Locate the cell with the specified text and output its [X, Y] center coordinate. 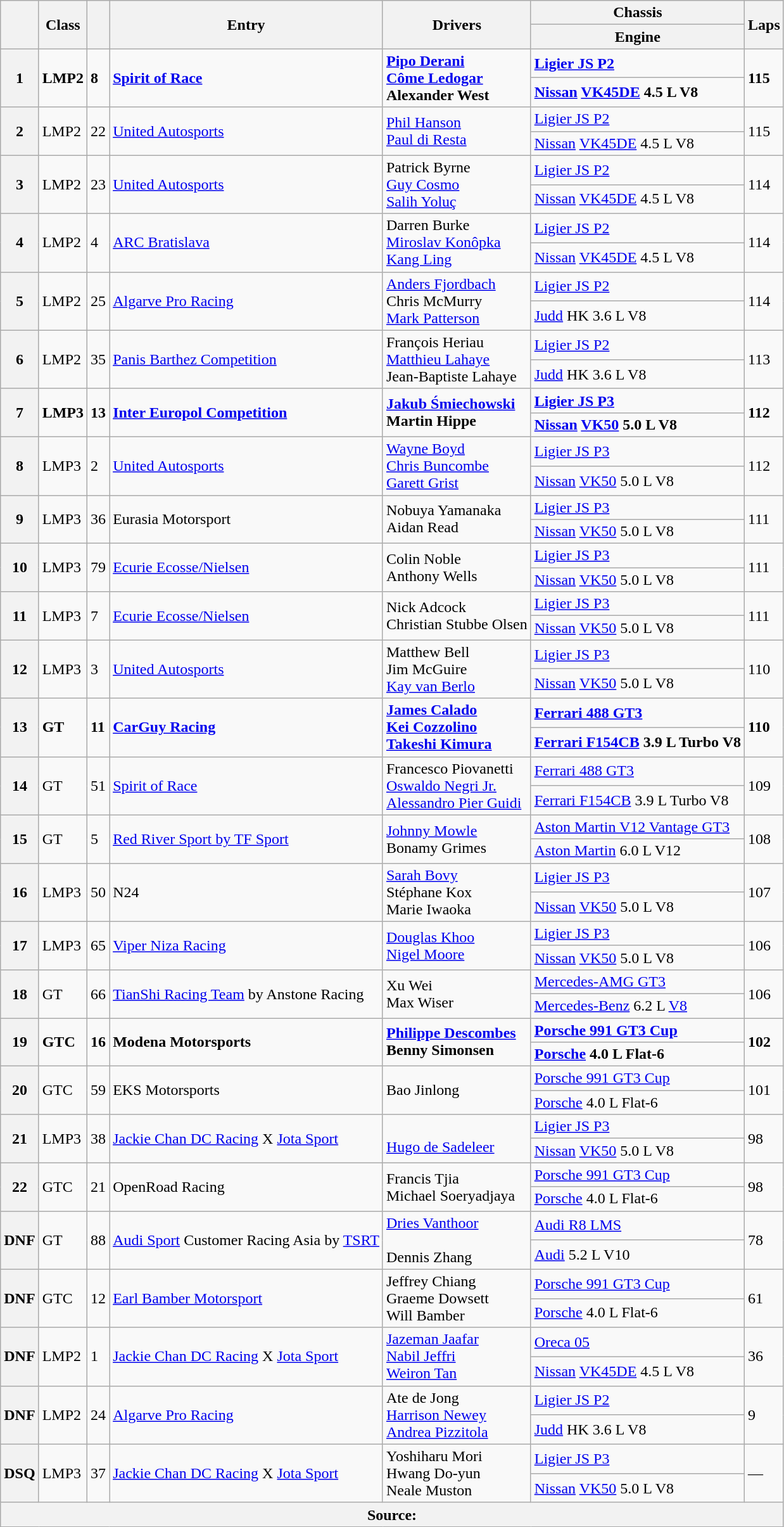
TianShi Racing Team by Anstone Racing [246, 994]
Drivers [457, 25]
ARC Bratislava [246, 243]
Matthew Bell Jim McGuire Kay van Berlo [457, 669]
Source: [393, 1514]
Xu Wei Max Wiser [457, 994]
Chassis [637, 13]
Modena Motorsports [246, 1042]
Eurasia Motorsport [246, 520]
19 [20, 1042]
Audi Sport Customer Racing Asia by TSRT [246, 1240]
15 [20, 839]
10 [20, 568]
Wayne Boyd Chris Buncombe Garett Grist [457, 466]
Yoshiharu Mori Hwang Do-yun Neale Muston [457, 1473]
14 [20, 786]
50 [99, 892]
Oreca 05 [637, 1342]
Viper Niza Racing [246, 945]
Class [63, 25]
François Heriau Matthieu Lahaye Jean-Baptiste Lahaye [457, 359]
Earl Bamber Motorsport [246, 1298]
Aston Martin V12 Vantage GT3 [637, 827]
Panis Barthez Competition [246, 359]
38 [99, 1139]
Dries Vanthoor Dennis Zhang [457, 1240]
102 [764, 1042]
Red River Sport by TF Sport [246, 839]
Johnny Mowle Bonamy Grimes [457, 839]
107 [764, 892]
Nick Adcock Christian Stubbe Olsen [457, 616]
Laps [764, 25]
— [764, 1473]
Pipo Derani Côme Ledogar Alexander West [457, 78]
Douglas Khoo Nigel Moore [457, 945]
CarGuy Racing [246, 727]
Philippe Descombes Benny Simonsen [457, 1042]
Engine [637, 37]
Audi R8 LMS [637, 1225]
59 [99, 1090]
Colin Noble Anthony Wells [457, 568]
Hugo de Sadeleer [457, 1139]
23 [99, 184]
Entry [246, 25]
N24 [246, 892]
51 [99, 786]
25 [99, 301]
35 [99, 359]
113 [764, 359]
79 [99, 568]
Sarah Bovy Stéphane Kox Marie Iwaoka [457, 892]
20 [20, 1090]
Aston Martin 6.0 L V12 [637, 851]
James Calado Kei Cozzolino Takeshi Kimura [457, 727]
Jeffrey Chiang Graeme Dowsett Will Bamber [457, 1298]
61 [764, 1298]
18 [20, 994]
DSQ [20, 1473]
88 [99, 1240]
Jakub Śmiechowski Martin Hippe [457, 412]
OpenRoad Racing [246, 1187]
Phil Hanson Paul di Resta [457, 131]
Bao Jinlong [457, 1090]
Mercedes-Benz 6.2 L V8 [637, 1006]
17 [20, 945]
Inter Europol Competition [246, 412]
Darren Burke Miroslav Konôpka Kang Ling [457, 243]
Anders Fjordbach Chris McMurry Mark Patterson [457, 301]
6 [20, 359]
24 [99, 1415]
Ate de Jong Harrison Newey Andrea Pizzitola [457, 1415]
108 [764, 839]
78 [764, 1240]
Jazeman Jaafar Nabil Jeffri Weiron Tan [457, 1357]
Francesco Piovanetti Oswaldo Negri Jr. Alessandro Pier Guidi [457, 786]
Audi 5.2 L V10 [637, 1255]
101 [764, 1090]
65 [99, 945]
Nobuya Yamanaka Aidan Read [457, 520]
66 [99, 994]
109 [764, 786]
EKS Motorsports [246, 1090]
37 [99, 1473]
Patrick Byrne Guy Cosmo Salih Yoluç [457, 184]
Francis Tjia Michael Soeryadjaya [457, 1187]
Mercedes-AMG GT3 [637, 981]
